Return the (x, y) coordinate for the center point of the cell that contains the specified text.  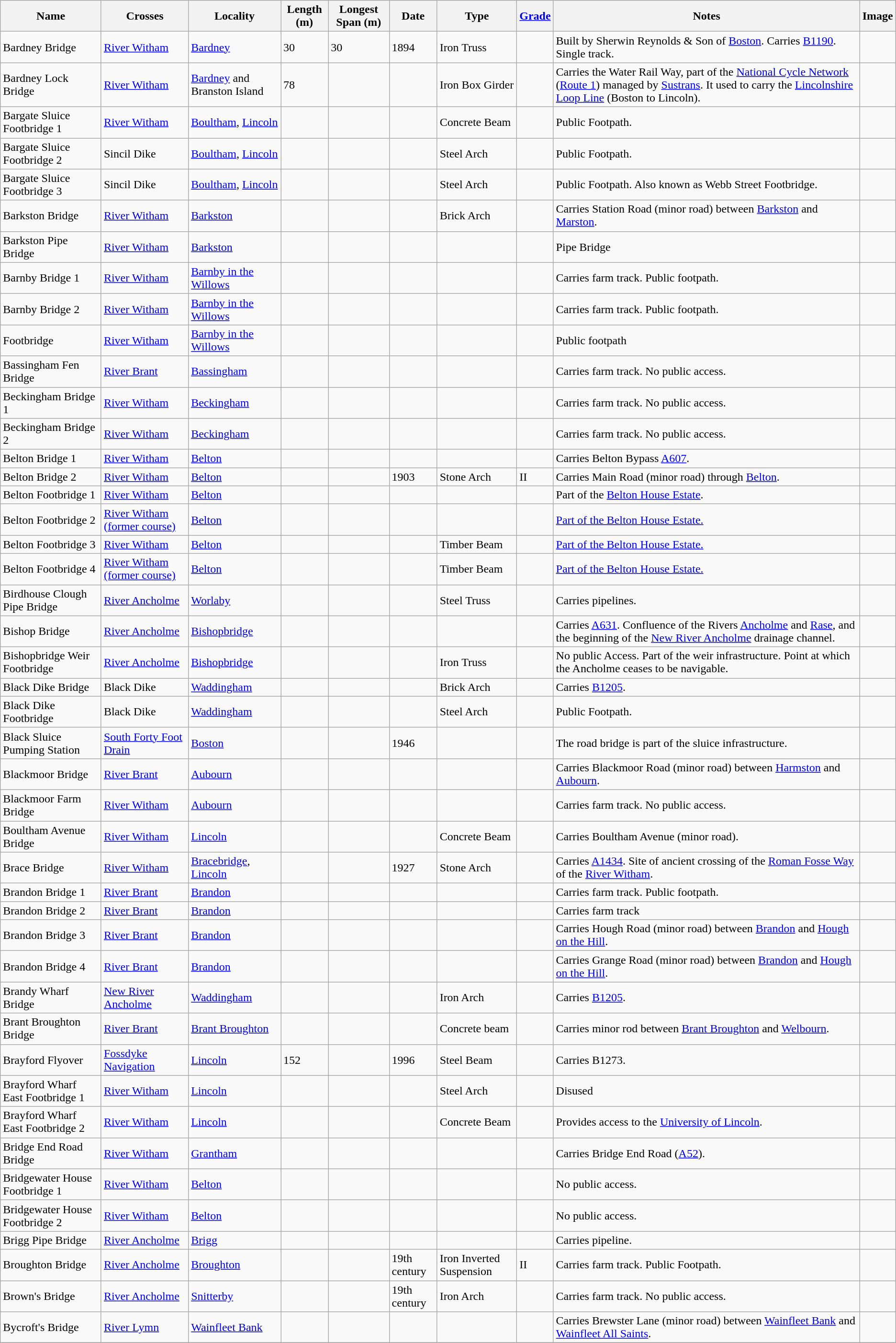
Bridgewater House Footbridge 2 (51, 1215)
Bargate Sluice Footbridge 2 (51, 153)
Brandy Wharf Bridge (51, 998)
Length (m) (304, 16)
Bassingham Fen Bridge (51, 372)
Type (477, 16)
Blackmoor Farm Bridge (51, 805)
Bycroft's Bridge (51, 1327)
Bargate Sluice Footbridge 1 (51, 123)
Steel Truss (477, 600)
Barnby Bridge 2 (51, 309)
Brigg (235, 1240)
Birdhouse Clough Pipe Bridge (51, 600)
Footbridge (51, 340)
Carries A1434. Site of ancient crossing of the Roman Fosse Way of the River Witham. (706, 868)
Beckingham Bridge 2 (51, 434)
South Forty Foot Drain (145, 743)
Name (51, 16)
Barkston Pipe Bridge (51, 247)
Blackmoor Bridge (51, 774)
Bishop Bridge (51, 631)
Bardney Lock Bridge (51, 85)
1996 (413, 1060)
Date (413, 16)
1946 (413, 743)
Brace Bridge (51, 868)
Carries Brewster Lane (minor road) between Wainfleet Bank and Wainfleet All Saints. (706, 1327)
Black Dike Bridge (51, 687)
The road bridge is part of the sluice infrastructure. (706, 743)
Carries A631. Confluence of the Rivers Ancholme and Rase, and the beginning of the New River Ancholme drainage channel. (706, 631)
Boston (235, 743)
78 (304, 85)
Disused (706, 1091)
Bardney Bridge (51, 47)
Wainfleet Bank (235, 1327)
Provides access to the University of Lincoln. (706, 1122)
Grantham (235, 1153)
1927 (413, 868)
Belton Bridge 2 (51, 477)
Built by Sherwin Reynolds & Son of Boston. Carries B1190. Single track. (706, 47)
Brayford Wharf East Footbridge 2 (51, 1122)
Carries Boultham Avenue (minor road). (706, 836)
Bridge End Road Bridge (51, 1153)
Barkston Bridge (51, 215)
Carries pipeline. (706, 1240)
Crosses (145, 16)
Brandon Bridge 2 (51, 911)
Carries farm track (706, 911)
Carries Station Road (minor road) between Barkston and Marston. (706, 215)
Public Footpath. Also known as Webb Street Footbridge. (706, 185)
Pipe Bridge (706, 247)
Belton Footbridge 1 (51, 495)
Belton Footbridge 2 (51, 520)
Black Dike Footbridge (51, 711)
Brayford Flyover (51, 1060)
Public footpath (706, 340)
Barnby Bridge 1 (51, 278)
Brant Broughton Bridge (51, 1028)
Brigg Pipe Bridge (51, 1240)
Snitterby (235, 1296)
152 (304, 1060)
Brown's Bridge (51, 1296)
Boultham Avenue Bridge (51, 836)
Carries Belton Bypass A607. (706, 459)
Belton Bridge 1 (51, 459)
Carries pipelines. (706, 600)
Beckingham Bridge 1 (51, 402)
Bridgewater House Footbridge 1 (51, 1185)
Bardney (235, 47)
New River Ancholme (145, 998)
Carries minor rod between Brant Broughton and Welbourn. (706, 1028)
Bardney and Branston Island (235, 85)
1903 (413, 477)
Image (878, 16)
Carries Bridge End Road (A52). (706, 1153)
Bargate Sluice Footbridge 3 (51, 185)
Belton Footbridge 3 (51, 544)
No public Access. Part of the weir infrastructure. Point at which the Ancholme ceases to be navigable. (706, 663)
Notes (706, 16)
Carries Hough Road (minor road) between Brandon and Hough on the Hill. (706, 936)
Belton Footbridge 4 (51, 569)
Bracebridge, Lincoln (235, 868)
Carries B1273. (706, 1060)
Iron Inverted Suspension (477, 1265)
Broughton Bridge (51, 1265)
Bassingham (235, 372)
Locality (235, 16)
Brant Broughton (235, 1028)
Black Sluice Pumping Station (51, 743)
Carries Grange Road (minor road) between Brandon and Hough on the Hill. (706, 966)
Worlaby (235, 600)
Carries farm track. Public Footpath. (706, 1265)
Longest Span (m) (359, 16)
Steel Beam (477, 1060)
Brandon Bridge 1 (51, 892)
1894 (413, 47)
Bishopbridge Weir Footbridge (51, 663)
Concrete beam (477, 1028)
Brandon Bridge 4 (51, 966)
Carries Main Road (minor road) through Belton. (706, 477)
Grade (535, 16)
Iron Box Girder (477, 85)
Brayford Wharf East Footbridge 1 (51, 1091)
Carries Blackmoor Road (minor road) between Harmston and Aubourn. (706, 774)
Fossdyke Navigation (145, 1060)
Brandon Bridge 3 (51, 936)
Broughton (235, 1265)
River Lymn (145, 1327)
